Detect which cell encompasses the target text, then output its (x, y) center coordinate. 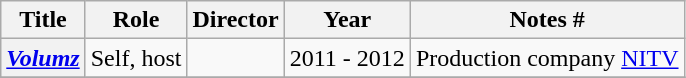
Year (347, 20)
Role (136, 20)
2011 - 2012 (347, 58)
Production company NITV (547, 58)
Self, host (136, 58)
Notes # (547, 20)
Title (43, 20)
Director (236, 20)
Volumz (43, 58)
